Find where the given text appears and provide that cell's center as (X, Y) coordinate. 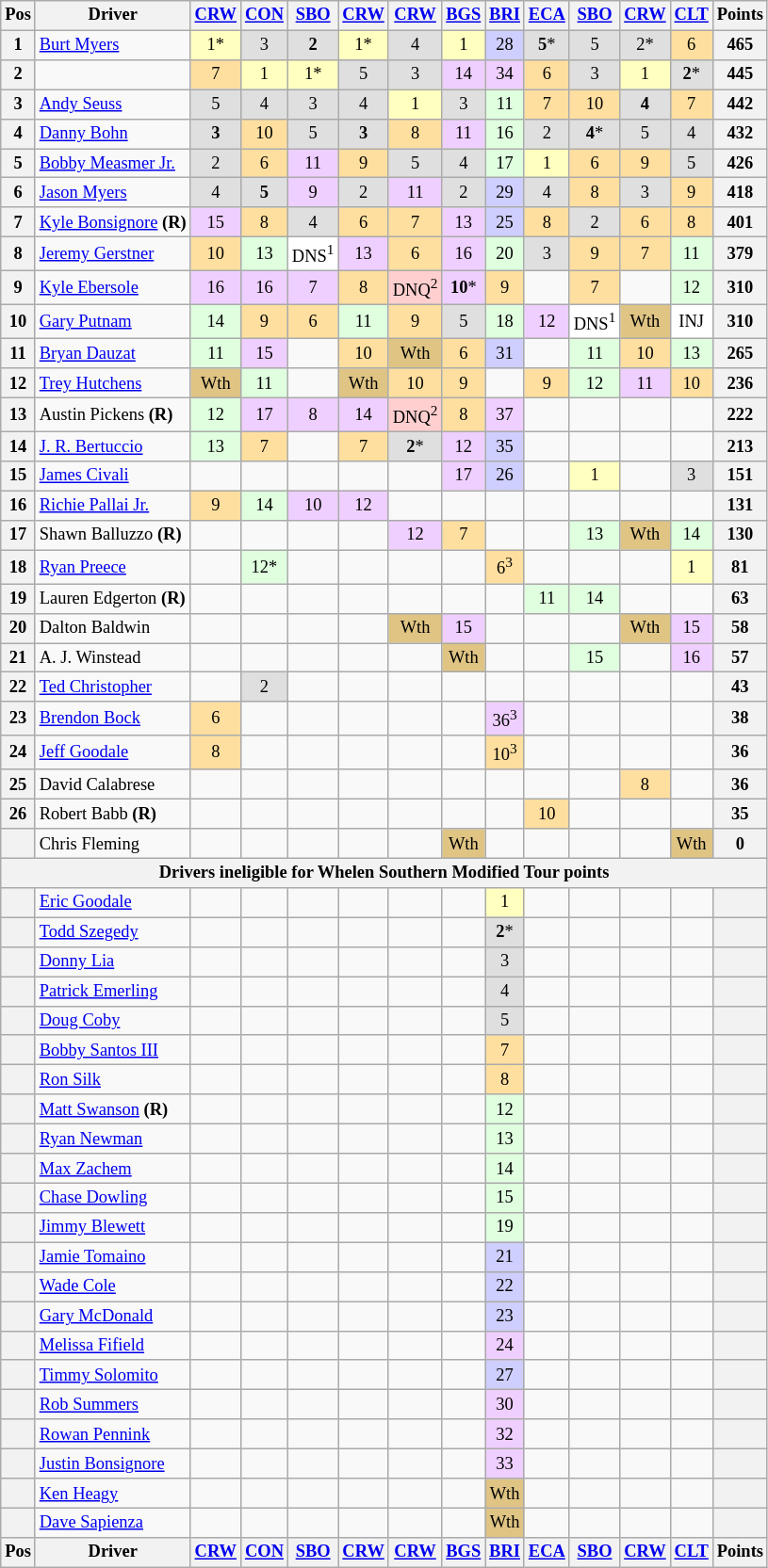
Ryan Preece (113, 567)
Gary Putnam (113, 322)
10* (464, 288)
Chase Dowling (113, 1198)
401 (740, 222)
Matt Swanson (R) (113, 1109)
James Civali (113, 477)
Brendon Bock (113, 719)
265 (740, 354)
465 (740, 45)
31 (505, 354)
81 (740, 567)
Bobby Measmer Jr. (113, 164)
Doug Coby (113, 1021)
Melissa Fifield (113, 1345)
57 (740, 657)
Andy Seuss (113, 104)
379 (740, 254)
Shawn Balluzzo (R) (113, 535)
Dalton Baldwin (113, 627)
Ted Christopher (113, 687)
J. R. Bertuccio (113, 446)
Bryan Dauzat (113, 354)
130 (740, 535)
222 (740, 415)
37 (505, 415)
43 (740, 687)
Lauren Edgerton (R) (113, 599)
445 (740, 75)
418 (740, 192)
12* (264, 567)
Dave Sapienza (113, 1524)
Richie Pallai Jr. (113, 505)
Todd Szegedy (113, 932)
Drivers ineligible for Whelen Southern Modified Tour points (384, 874)
131 (740, 505)
Gary McDonald (113, 1317)
Kyle Ebersole (113, 288)
Timmy Solomito (113, 1375)
Justin Bonsignore (113, 1463)
4* (595, 134)
INJ (692, 322)
33 (505, 1463)
Kyle Bonsignore (R) (113, 222)
Jimmy Blewett (113, 1228)
Jeremy Gerstner (113, 254)
Ron Silk (113, 1079)
David Calabrese (113, 785)
34 (505, 75)
Max Zachem (113, 1168)
Bobby Santos III (113, 1051)
Austin Pickens (R) (113, 415)
213 (740, 446)
Jason Myers (113, 192)
30 (505, 1405)
Ken Heagy (113, 1494)
Rob Summers (113, 1405)
Robert Babb (R) (113, 814)
Rowan Pennink (113, 1433)
151 (740, 477)
Jamie Tomaino (113, 1256)
Chris Fleming (113, 844)
Ryan Newman (113, 1140)
Burt Myers (113, 45)
Patrick Emerling (113, 991)
27 (505, 1375)
58 (740, 627)
5* (547, 45)
Jeff Goodale (113, 753)
Donny Lia (113, 962)
103 (505, 753)
Eric Goodale (113, 902)
363 (505, 719)
28 (505, 45)
38 (740, 719)
32 (505, 1433)
442 (740, 104)
426 (740, 164)
29 (505, 192)
0 (740, 844)
A. J. Winstead (113, 657)
Trey Hutchens (113, 382)
Wade Cole (113, 1286)
432 (740, 134)
236 (740, 382)
Danny Bohn (113, 134)
